Provide the (X, Y) coordinate of the cell's center where the given text is located.  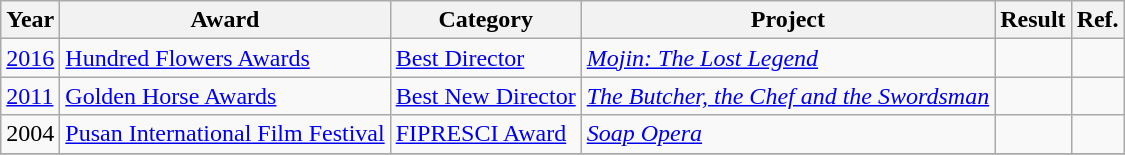
FIPRESCI Award (486, 134)
The Butcher, the Chef and the Swordsman (788, 96)
Award (225, 20)
Mojin: The Lost Legend (788, 58)
Ref. (1098, 20)
2004 (30, 134)
Best Director (486, 58)
Soap Opera (788, 134)
Year (30, 20)
Golden Horse Awards (225, 96)
Category (486, 20)
Pusan International Film Festival (225, 134)
Result (1033, 20)
Hundred Flowers Awards (225, 58)
2011 (30, 96)
Best New Director (486, 96)
Project (788, 20)
2016 (30, 58)
